Output the (x, y) coordinate of the center of the cell containing the given text.  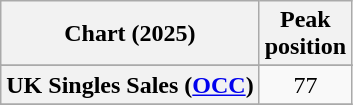
Chart (2025) (130, 34)
77 (305, 85)
Peak position (305, 34)
UK Singles Sales (OCC) (130, 85)
